Extract the [X, Y] coordinate from the center of the cell holding the provided text.  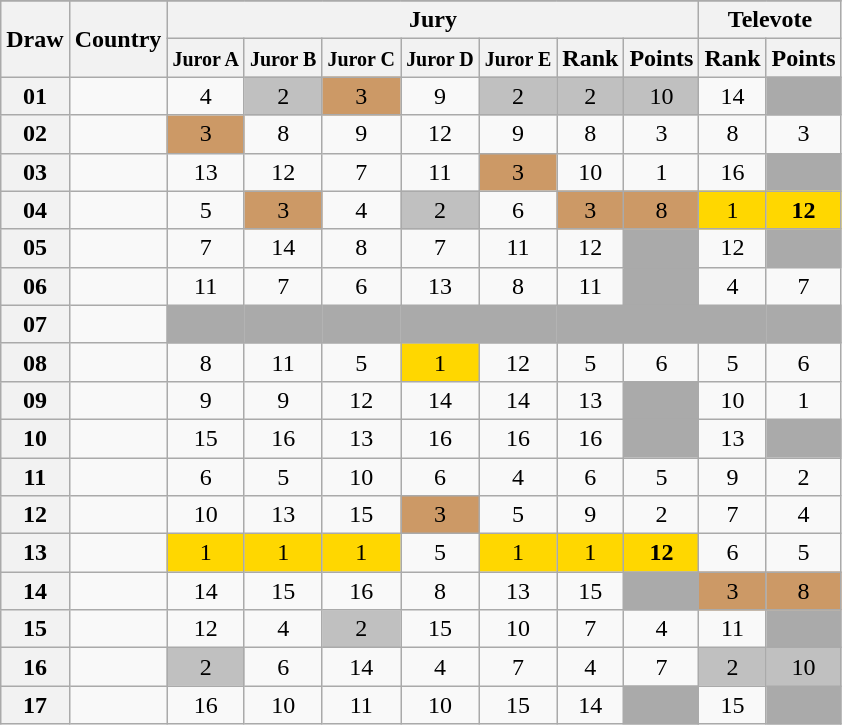
Juror E [518, 58]
01 [35, 96]
Juror A [206, 58]
06 [35, 286]
Televote [770, 20]
08 [35, 362]
Juror B [283, 58]
Juror C [362, 58]
03 [35, 172]
04 [35, 210]
05 [35, 248]
09 [35, 400]
17 [35, 705]
Draw [35, 39]
02 [35, 134]
Country [118, 39]
Jury [433, 20]
Juror D [440, 58]
07 [35, 324]
